For the text-containing cell, return its midpoint in (x, y) coordinate format. 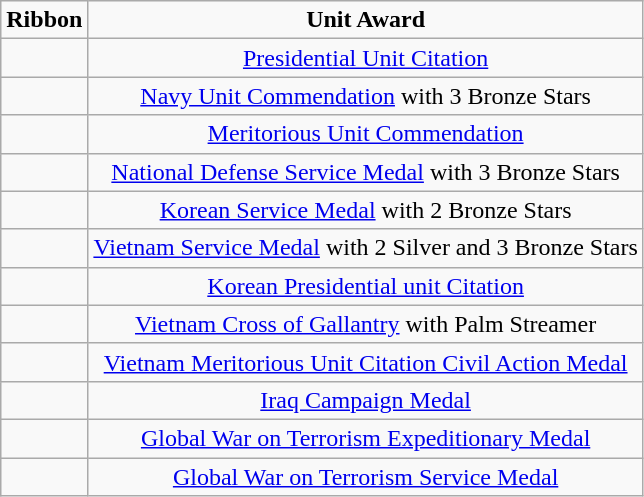
Global War on Terrorism Service Medal (366, 477)
Unit Award (366, 20)
Vietnam Cross of Gallantry with Palm Streamer (366, 324)
Navy Unit Commendation with 3 Bronze Stars (366, 96)
Korean Service Medal with 2 Bronze Stars (366, 210)
Vietnam Service Medal with 2 Silver and 3 Bronze Stars (366, 248)
Meritorious Unit Commendation (366, 134)
National Defense Service Medal with 3 Bronze Stars (366, 172)
Korean Presidential unit Citation (366, 286)
Iraq Campaign Medal (366, 400)
Vietnam Meritorious Unit Citation Civil Action Medal (366, 362)
Presidential Unit Citation (366, 58)
Ribbon (44, 20)
Global War on Terrorism Expeditionary Medal (366, 438)
